From the cell containing the given text, extract its center point as (x, y) coordinate. 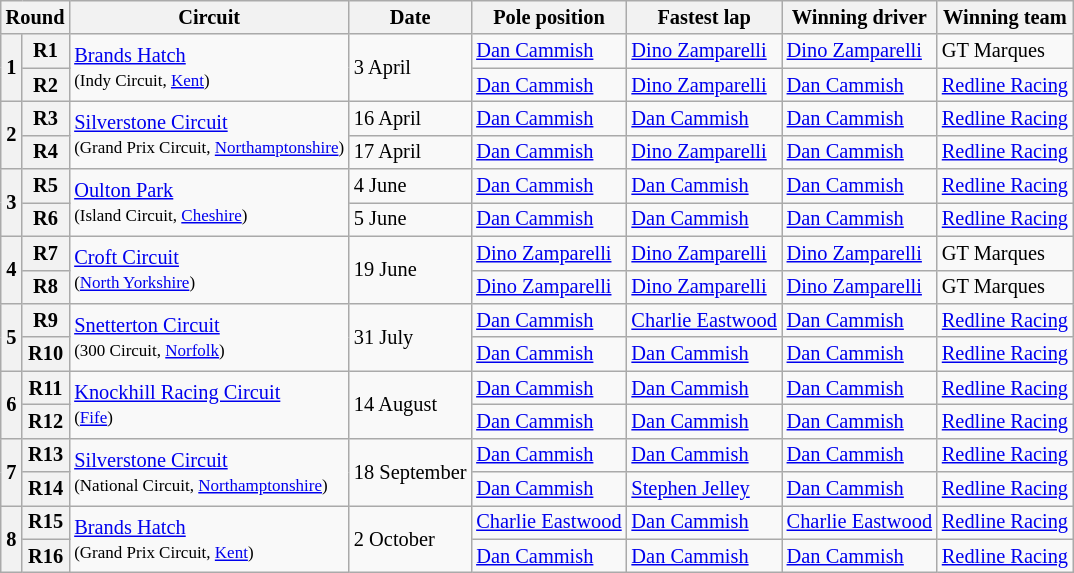
R16 (46, 556)
19 June (410, 270)
R13 (46, 455)
4 (12, 270)
31 July (410, 336)
Croft Circuit(North Yorkshire) (209, 270)
R8 (46, 287)
5 June (410, 219)
18 September (410, 472)
R3 (46, 118)
R14 (46, 489)
R2 (46, 85)
5 (12, 336)
Snetterton Circuit(300 Circuit, Norfolk) (209, 336)
R6 (46, 219)
4 June (410, 186)
Knockhill Racing Circuit(Fife) (209, 404)
Silverstone Circuit(Grand Prix Circuit, Northamptonshire) (209, 134)
Oulton Park(Island Circuit, Cheshire) (209, 202)
6 (12, 404)
Fastest lap (704, 17)
Stephen Jelley (704, 489)
R9 (46, 320)
R15 (46, 522)
Date (410, 17)
7 (12, 472)
3 April (410, 68)
R12 (46, 421)
Brands Hatch(Grand Prix Circuit, Kent) (209, 538)
3 (12, 202)
8 (12, 538)
Winning team (1005, 17)
14 August (410, 404)
Circuit (209, 17)
2 (12, 134)
17 April (410, 152)
R10 (46, 354)
Round (36, 17)
R4 (46, 152)
Silverstone Circuit(National Circuit, Northamptonshire) (209, 472)
1 (12, 68)
R1 (46, 51)
Winning driver (860, 17)
2 October (410, 538)
R7 (46, 253)
R5 (46, 186)
16 April (410, 118)
R11 (46, 388)
Brands Hatch(Indy Circuit, Kent) (209, 68)
Pole position (548, 17)
